Output the (X, Y) coordinate of the center of the cell containing the given text.  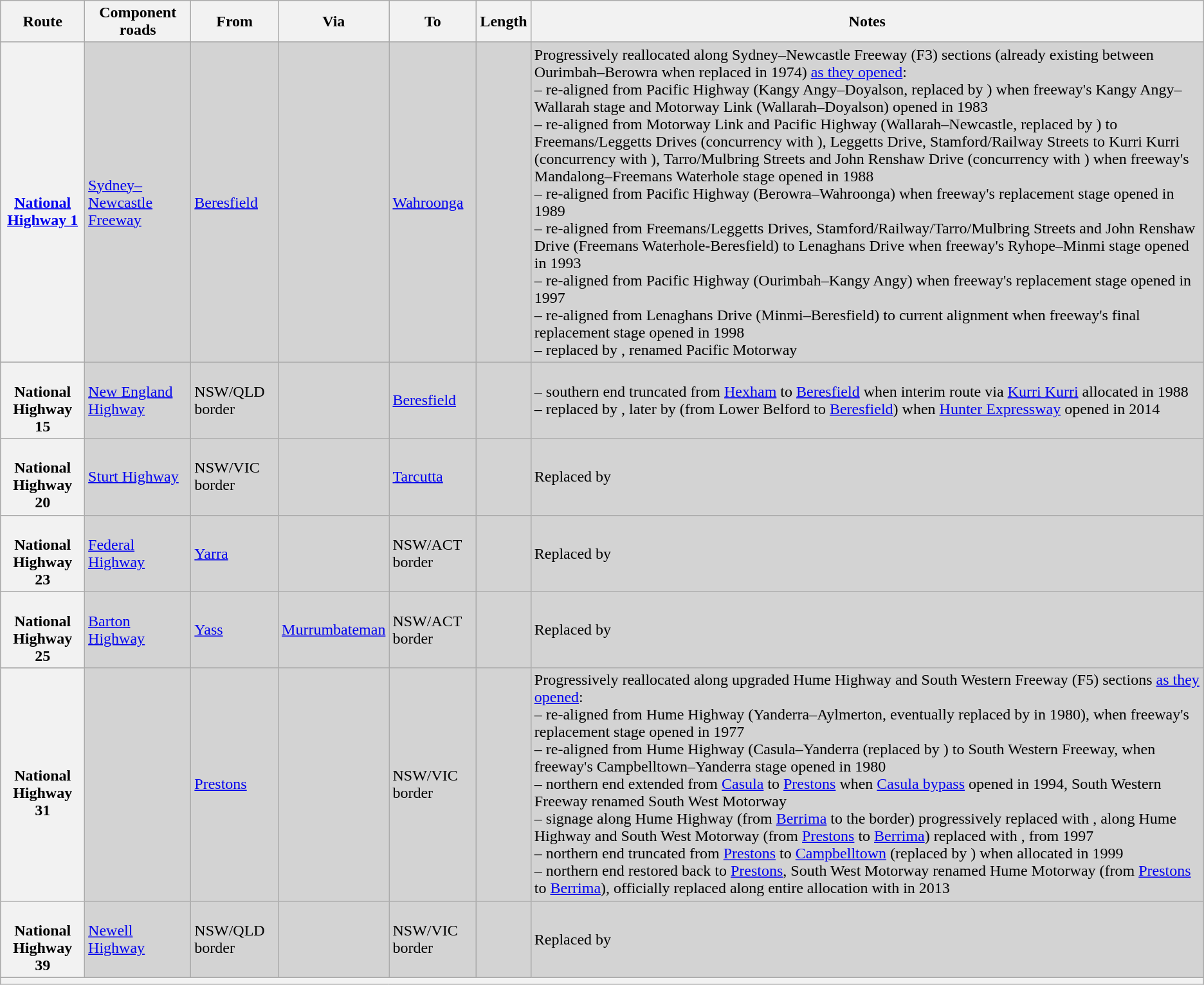
Barton Highway (138, 630)
Yass (235, 630)
National Highway 23 (42, 553)
Prestons (235, 784)
National Highway 31 (42, 784)
Murrumbateman (334, 630)
Sydney–Newcastle Freeway (138, 202)
Newell Highway (138, 939)
New England Highway (138, 400)
To (433, 22)
Route (42, 22)
National Highway 15 (42, 400)
National Highway 20 (42, 477)
Wahroonga (433, 202)
Sturt Highway (138, 477)
Length (504, 22)
Via (334, 22)
Federal Highway (138, 553)
National Highway 39 (42, 939)
From (235, 22)
Notes (867, 22)
Tarcutta (433, 477)
Component roads (138, 22)
National Highway 1 (42, 202)
Yarra (235, 553)
National Highway 25 (42, 630)
